Return [x, y] of the center of cell containing provided text 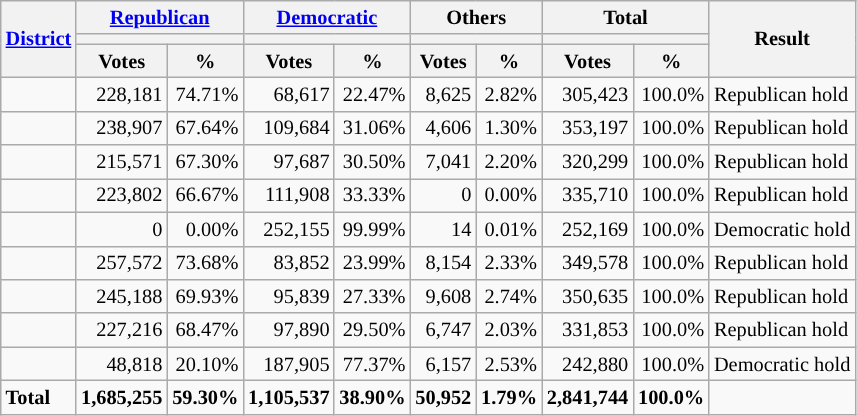
305,423 [588, 94]
227,216 [122, 330]
1,105,537 [288, 397]
238,907 [122, 128]
9,608 [443, 296]
29.50% [372, 330]
95,839 [288, 296]
Democratic [326, 17]
6,747 [443, 330]
23.99% [372, 263]
2.82% [509, 94]
0.01% [509, 229]
67.64% [205, 128]
2.53% [509, 364]
8,625 [443, 94]
48,818 [122, 364]
22.47% [372, 94]
2.20% [509, 162]
331,853 [588, 330]
1,685,255 [122, 397]
320,299 [588, 162]
73.68% [205, 263]
59.30% [205, 397]
8,154 [443, 263]
2.33% [509, 263]
Result [782, 38]
50,952 [443, 397]
353,197 [588, 128]
14 [443, 229]
335,710 [588, 195]
38.90% [372, 397]
257,572 [122, 263]
20.10% [205, 364]
4,606 [443, 128]
349,578 [588, 263]
30.50% [372, 162]
252,155 [288, 229]
228,181 [122, 94]
109,684 [288, 128]
350,635 [588, 296]
7,041 [443, 162]
83,852 [288, 263]
66.67% [205, 195]
111,908 [288, 195]
97,890 [288, 330]
74.71% [205, 94]
187,905 [288, 364]
99.99% [372, 229]
97,687 [288, 162]
31.06% [372, 128]
223,802 [122, 195]
Republican [160, 17]
33.33% [372, 195]
215,571 [122, 162]
1.30% [509, 128]
2,841,744 [588, 397]
69.93% [205, 296]
68,617 [288, 94]
27.33% [372, 296]
67.30% [205, 162]
District [38, 38]
77.37% [372, 364]
1.79% [509, 397]
242,880 [588, 364]
6,157 [443, 364]
2.74% [509, 296]
252,169 [588, 229]
2.03% [509, 330]
Others [476, 17]
68.47% [205, 330]
245,188 [122, 296]
